Search for the cell housing the specified text and yield its (x, y) center coordinate. 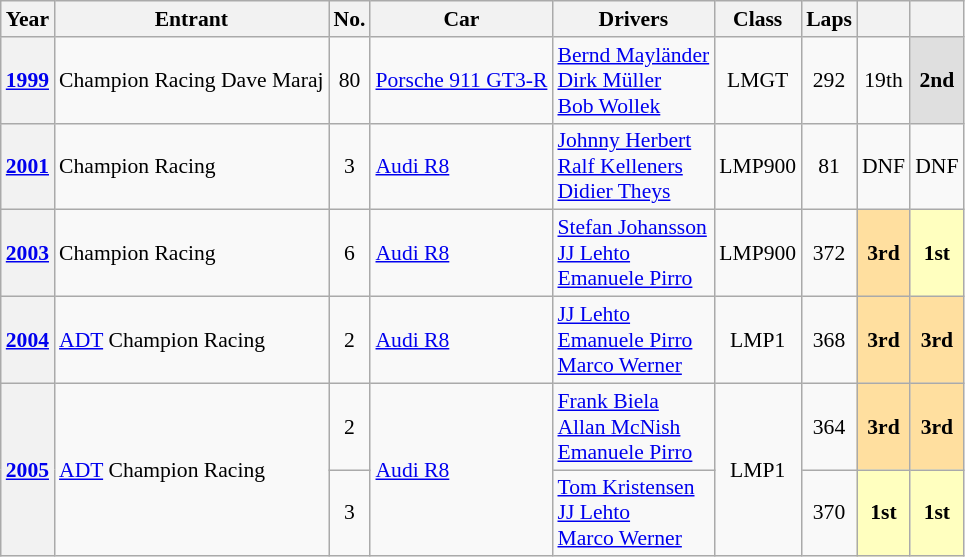
Car (461, 19)
6 (350, 254)
LMGT (758, 80)
Tom Kristensen JJ Lehto Marco Werner (633, 514)
364 (829, 426)
1999 (28, 80)
368 (829, 340)
2003 (28, 254)
292 (829, 80)
Champion Racing Dave Maraj (191, 80)
JJ Lehto Emanuele Pirro Marco Werner (633, 340)
Laps (829, 19)
Porsche 911 GT3-R (461, 80)
Year (28, 19)
Johnny Herbert Ralf Kelleners Didier Theys (633, 166)
Frank Biela Allan McNish Emanuele Pirro (633, 426)
2005 (28, 470)
372 (829, 254)
No. (350, 19)
Drivers (633, 19)
2nd (936, 80)
19th (884, 80)
Bernd Mayländer Dirk Müller Bob Wollek (633, 80)
80 (350, 80)
Stefan Johansson JJ Lehto Emanuele Pirro (633, 254)
Class (758, 19)
370 (829, 514)
2001 (28, 166)
2004 (28, 340)
Entrant (191, 19)
81 (829, 166)
